Search for the cell housing the specified text and yield its (X, Y) center coordinate. 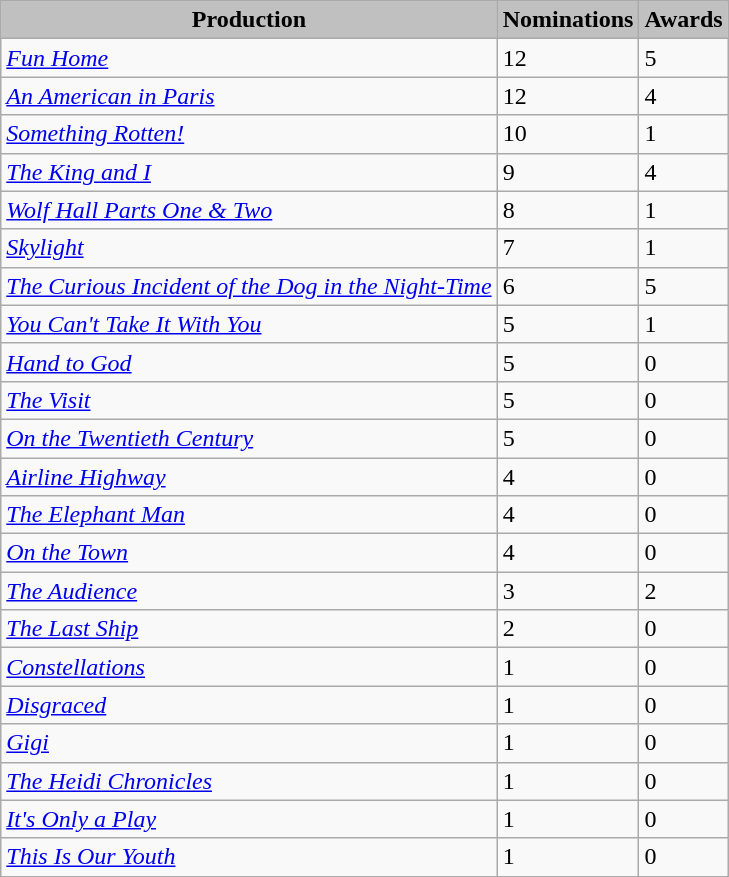
Airline Highway (249, 477)
Wolf Hall Parts One & Two (249, 210)
6 (568, 286)
On the Town (249, 553)
This Is Our Youth (249, 857)
The Last Ship (249, 629)
The Heidi Chronicles (249, 781)
Nominations (568, 20)
The King and I (249, 172)
Disgraced (249, 705)
The Audience (249, 591)
Constellations (249, 667)
On the Twentieth Century (249, 438)
An American in Paris (249, 96)
Awards (684, 20)
The Elephant Man (249, 515)
Gigi (249, 743)
You Can't Take It With You (249, 324)
10 (568, 134)
7 (568, 248)
8 (568, 210)
The Visit (249, 400)
The Curious Incident of the Dog in the Night-Time (249, 286)
Production (249, 20)
3 (568, 591)
It's Only a Play (249, 819)
9 (568, 172)
Hand to God (249, 362)
Fun Home (249, 58)
Something Rotten! (249, 134)
Skylight (249, 248)
